Provide the [X, Y] coordinate of the cell's center where the given text is located.  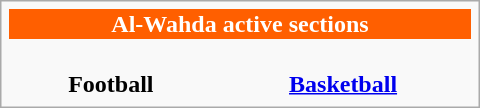
Basketball [342, 70]
Al-Wahda active sections [240, 24]
Football [110, 70]
